Return the (x, y) coordinate for the center point of the cell that contains the specified text.  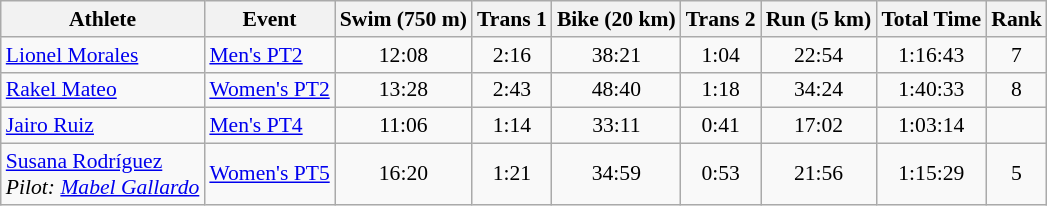
Women's PT2 (269, 90)
Bike (20 km) (616, 19)
2:43 (512, 90)
13:28 (404, 90)
Rank (1016, 19)
1:03:14 (931, 126)
2:16 (512, 55)
Event (269, 19)
1:40:33 (931, 90)
Women's PT5 (269, 174)
16:20 (404, 174)
38:21 (616, 55)
22:54 (819, 55)
1:04 (721, 55)
5 (1016, 174)
1:15:29 (931, 174)
8 (1016, 90)
34:59 (616, 174)
1:14 (512, 126)
Total Time (931, 19)
Run (5 km) (819, 19)
21:56 (819, 174)
11:06 (404, 126)
Susana RodríguezPilot: Mabel Gallardo (103, 174)
Trans 2 (721, 19)
Jairo Ruiz (103, 126)
0:53 (721, 174)
Athlete (103, 19)
0:41 (721, 126)
Men's PT4 (269, 126)
12:08 (404, 55)
7 (1016, 55)
Swim (750 m) (404, 19)
34:24 (819, 90)
Rakel Mateo (103, 90)
Lionel Morales (103, 55)
1:21 (512, 174)
Men's PT2 (269, 55)
17:02 (819, 126)
33:11 (616, 126)
48:40 (616, 90)
1:18 (721, 90)
Trans 1 (512, 19)
1:16:43 (931, 55)
